For the text-containing cell, return its midpoint in (X, Y) coordinate format. 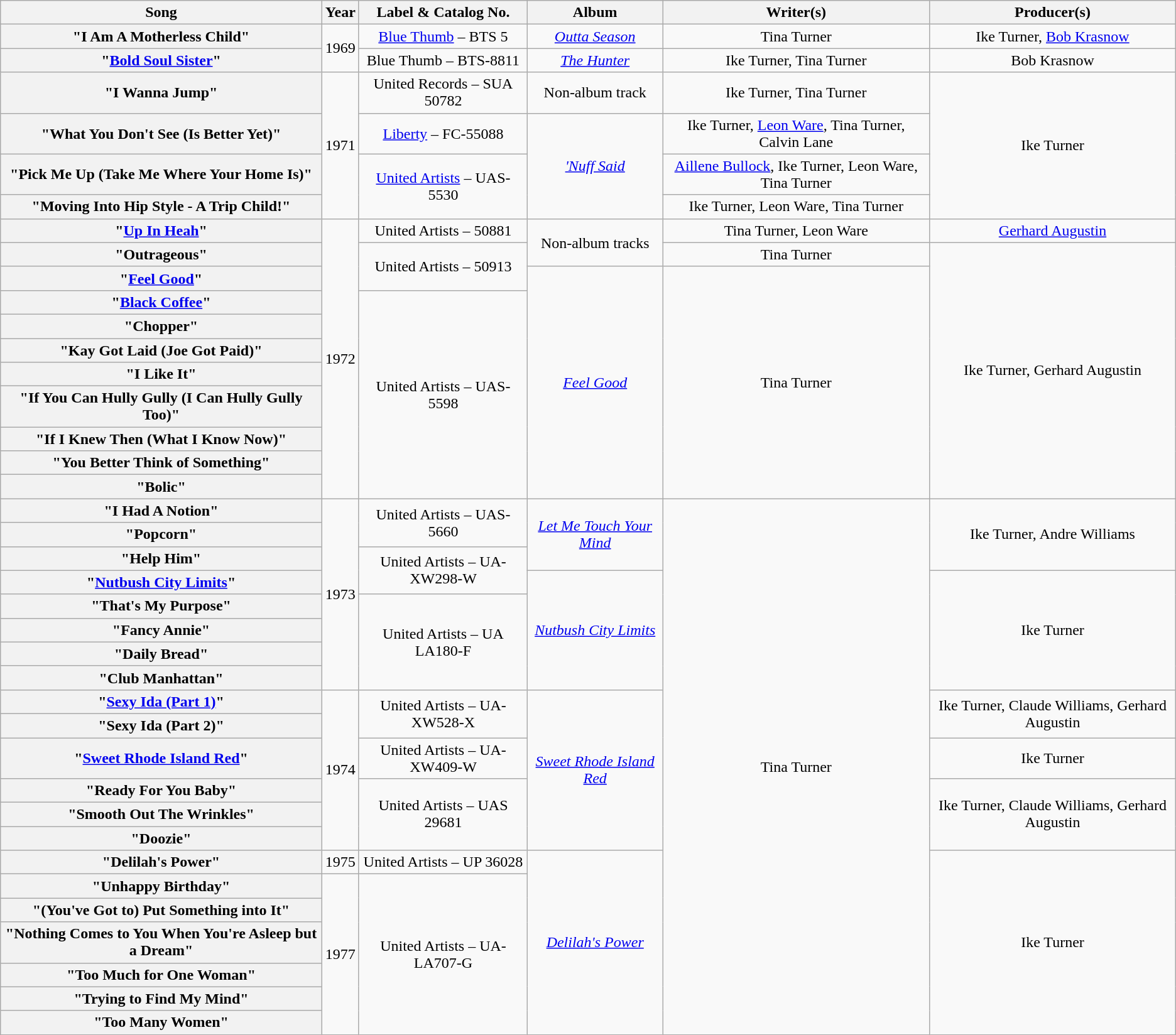
1975 (340, 862)
"Bold Soul Sister" (161, 60)
United Artists – 50881 (443, 230)
The Hunter (596, 60)
"I Had A Notion" (161, 511)
"That's My Purpose" (161, 606)
Ike Turner, Andre Williams (1053, 534)
"Up In Heah" (161, 230)
"Feel Good" (161, 278)
United Artists – UA LA180-F (443, 642)
Outta Season (596, 36)
Gerhard Augustin (1053, 230)
"Too Much for One Woman" (161, 975)
"(You've Got to) Put Something into It" (161, 910)
United Artists – UAS-5530 (443, 186)
United Records – SUA 50782 (443, 93)
"Sexy Ida (Part 1)" (161, 702)
United Artists – UP 36028 (443, 862)
"I Like It" (161, 374)
"Trying to Find My Mind" (161, 999)
Feel Good (596, 382)
Non-album track (596, 93)
United Artists – 50913 (443, 266)
1974 (340, 770)
United Artists – UA-XW298-W (443, 570)
"Kay Got Laid (Joe Got Paid)" (161, 350)
"Black Coffee" (161, 302)
"I Am A Motherless Child" (161, 36)
Bob Krasnow (1053, 60)
"Sweet Rhode Island Red" (161, 757)
"Too Many Women" (161, 1022)
Liberty – FC-55088 (443, 133)
"I Wanna Jump" (161, 93)
Nutbush City Limits (596, 630)
"What You Don't See (Is Better Yet)" (161, 133)
"Doozie" (161, 838)
United Artists – UAS-5660 (443, 523)
Producer(s) (1053, 13)
Sweet Rhode Island Red (596, 770)
"Ready For You Baby" (161, 791)
"Help Him" (161, 558)
Album (596, 13)
United Artists – UAS 29681 (443, 815)
Label & Catalog No. (443, 13)
Year (340, 13)
"If I Knew Then (What I Know Now)" (161, 439)
Blue Thumb – BTS 5 (443, 36)
"Delilah's Power" (161, 862)
Tina Turner, Leon Ware (797, 230)
United Artists – UAS-5598 (443, 394)
"Bolic" (161, 487)
"Sexy Ida (Part 2)" (161, 725)
"Outrageous" (161, 254)
Non-album tracks (596, 242)
United Artists – UA-XW528-X (443, 713)
"You Better Think of Something" (161, 463)
'Nuff Said (596, 166)
Song (161, 13)
"Nothing Comes to You When You're Asleep but a Dream" (161, 942)
United Artists – UA-LA707-G (443, 955)
Aillene Bullock, Ike Turner, Leon Ware, Tina Turner (797, 175)
Ike Turner, Leon Ware, Tina Turner (797, 207)
"Unhappy Birthday" (161, 886)
"If You Can Hully Gully (I Can Hully Gully Too)" (161, 407)
"Nutbush City Limits" (161, 582)
Ike Turner, Leon Ware, Tina Turner, Calvin Lane (797, 133)
"Daily Bread" (161, 654)
Blue Thumb – BTS-8811 (443, 60)
"Fancy Annie" (161, 630)
"Moving Into Hip Style - A Trip Child!" (161, 207)
1973 (340, 594)
"Chopper" (161, 326)
"Smooth Out The Wrinkles" (161, 815)
Let Me Touch Your Mind (596, 534)
Ike Turner, Gerhard Augustin (1053, 371)
"Pick Me Up (Take Me Where Your Home Is)" (161, 175)
Ike Turner, Bob Krasnow (1053, 36)
United Artists – UA-XW409-W (443, 757)
1972 (340, 359)
"Popcorn" (161, 534)
Writer(s) (797, 13)
1977 (340, 955)
"Club Manhattan" (161, 678)
1969 (340, 48)
1971 (340, 146)
Delilah's Power (596, 942)
